Capture the cell that displays the provided text and extract its [x, y] central coordinate. 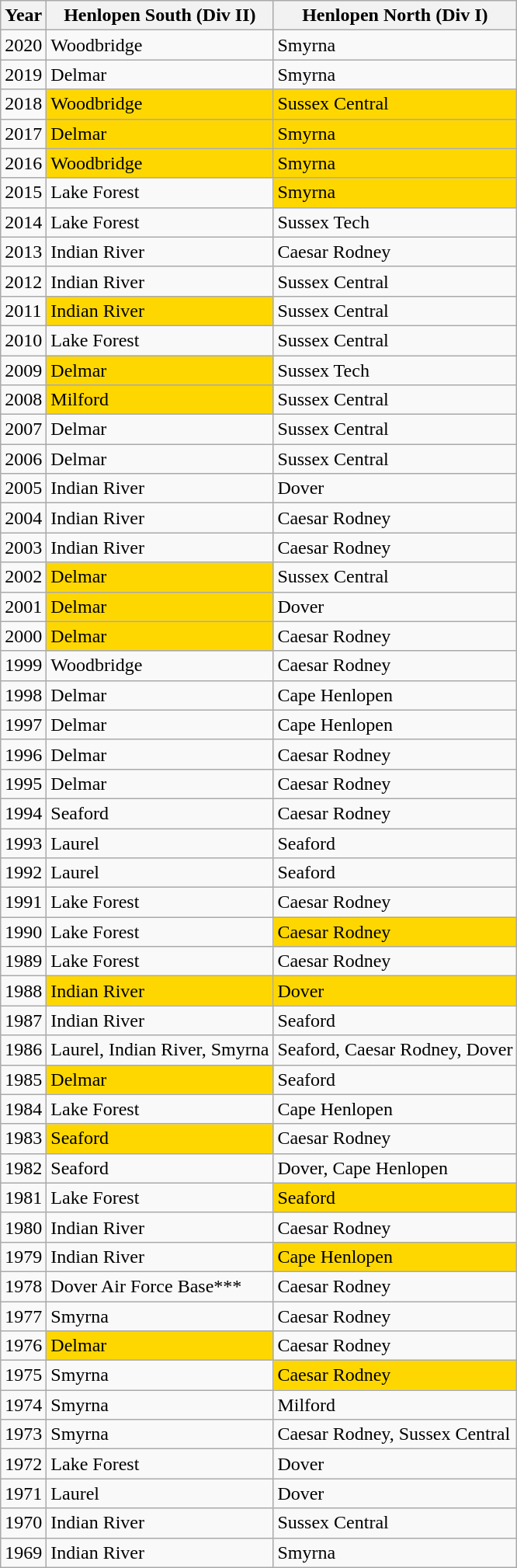
1989 [23, 961]
2004 [23, 518]
1978 [23, 1286]
Henlopen North (Div I) [395, 16]
2000 [23, 636]
Seaford, Caesar Rodney, Dover [395, 1050]
2020 [23, 45]
1984 [23, 1109]
Laurel, Indian River, Smyrna [160, 1050]
Year [23, 16]
1974 [23, 1405]
2003 [23, 548]
1985 [23, 1080]
1977 [23, 1316]
2018 [23, 104]
2016 [23, 163]
1996 [23, 754]
1975 [23, 1375]
2012 [23, 281]
2007 [23, 429]
1995 [23, 784]
1997 [23, 725]
1990 [23, 932]
1994 [23, 813]
2017 [23, 134]
2013 [23, 252]
1998 [23, 695]
1969 [23, 1552]
2011 [23, 311]
1973 [23, 1434]
1987 [23, 1020]
2010 [23, 340]
1972 [23, 1464]
2008 [23, 400]
1991 [23, 902]
2006 [23, 459]
1983 [23, 1139]
1979 [23, 1257]
1970 [23, 1523]
1986 [23, 1050]
1981 [23, 1198]
1988 [23, 991]
Dover Air Force Base*** [160, 1286]
Dover, Cape Henlopen [395, 1168]
2014 [23, 222]
1976 [23, 1346]
1982 [23, 1168]
1980 [23, 1227]
2001 [23, 607]
2009 [23, 370]
2015 [23, 193]
1992 [23, 873]
2005 [23, 488]
2019 [23, 75]
1999 [23, 666]
Caesar Rodney, Sussex Central [395, 1434]
Henlopen South (Div II) [160, 16]
1993 [23, 843]
1971 [23, 1493]
2002 [23, 577]
